Identify which cell holds the provided text, then report its (x, y) central coordinate. 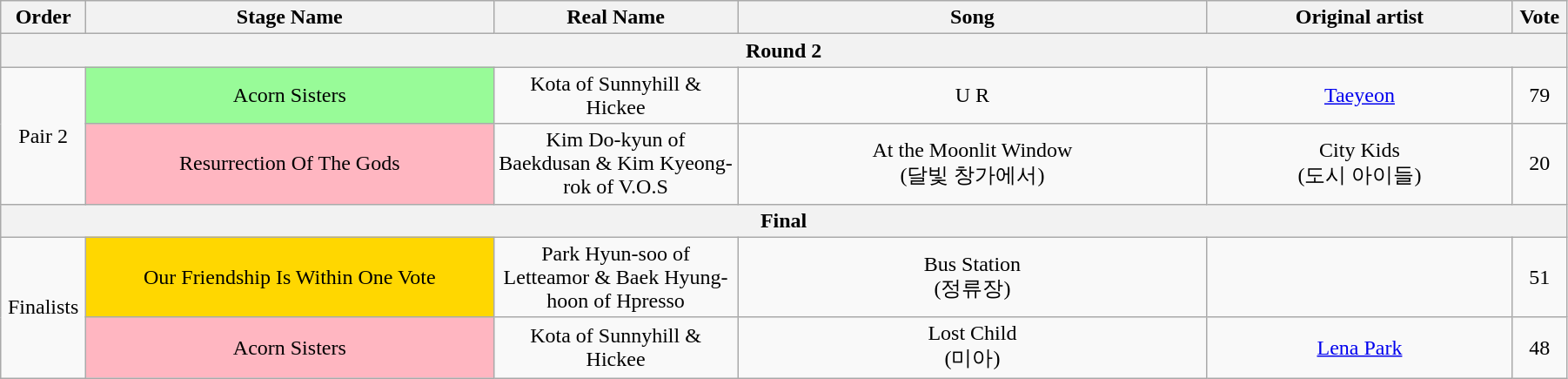
Kim Do-kyun of Baekdusan & Kim Kyeong-rok of V.O.S (616, 164)
Vote (1539, 17)
Taeyeon (1359, 96)
79 (1539, 96)
51 (1539, 277)
Round 2 (784, 51)
48 (1539, 348)
Our Friendship Is Within One Vote (290, 277)
Bus Station(정류장) (973, 277)
Real Name (616, 17)
Final (784, 220)
Pair 2 (44, 136)
Lena Park (1359, 348)
Stage Name (290, 17)
Resurrection Of The Gods (290, 164)
U R (973, 96)
Order (44, 17)
20 (1539, 164)
City Kids(도시 아이들) (1359, 164)
Lost Child(미아) (973, 348)
Original artist (1359, 17)
Finalists (44, 308)
Song (973, 17)
Park Hyun-soo of Letteamor & Baek Hyung-hoon of Hpresso (616, 277)
At the Moonlit Window(달빛 창가에서) (973, 164)
